Capture the cell that displays the provided text and extract its (X, Y) central coordinate. 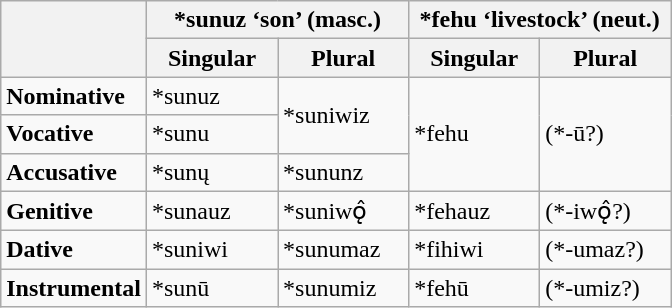
*fehu ‘livestock’ (neut.) (540, 20)
Vocative (74, 134)
*sunauz (212, 211)
*fihiwi (474, 250)
Instrumental (74, 288)
Dative (74, 250)
Accusative (74, 172)
(*-ū?) (606, 134)
Genitive (74, 211)
*sunumiz (344, 288)
(*-iwǫ̂?) (606, 211)
*suniwǫ̂ (344, 211)
(*-umiz?) (606, 288)
*sunuz (212, 96)
(*-umaz?) (606, 250)
*sununz (344, 172)
*fehu (474, 134)
Nominative (74, 96)
*fehū (474, 288)
*sunuz ‘son’ (masc.) (277, 20)
*fehauz (474, 211)
*sunų (212, 172)
*sunu (212, 134)
*suniwiz (344, 115)
*suniwi (212, 250)
*sunumaz (344, 250)
*sunū (212, 288)
